Provide the [x, y] coordinate of the cell's center where the given text is located.  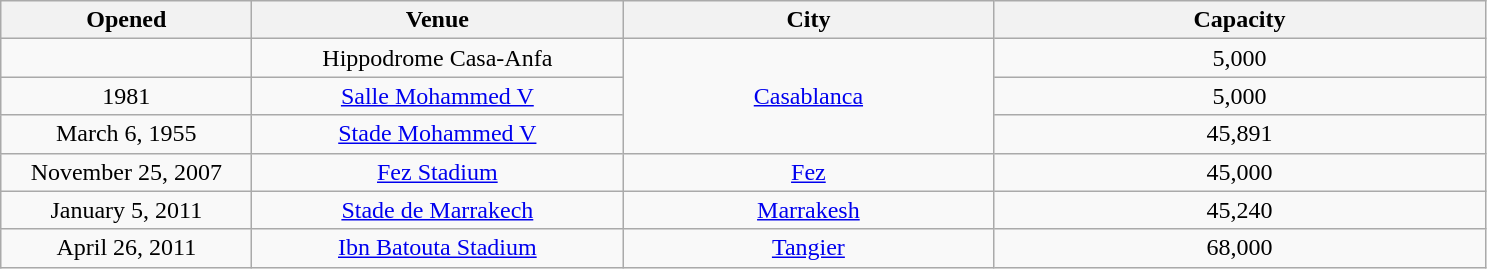
Ibn Batouta Stadium [438, 248]
68,000 [1240, 248]
Venue [438, 20]
Capacity [1240, 20]
45,000 [1240, 172]
45,891 [1240, 134]
Fez Stadium [438, 172]
Fez [808, 172]
Opened [126, 20]
Salle Mohammed V [438, 96]
Casablanca [808, 96]
45,240 [1240, 210]
Marrakesh [808, 210]
Stade Mohammed V [438, 134]
January 5, 2011 [126, 210]
Tangier [808, 248]
Stade de Marrakech [438, 210]
1981 [126, 96]
April 26, 2011 [126, 248]
Hippodrome Casa-Anfa [438, 58]
City [808, 20]
November 25, 2007 [126, 172]
March 6, 1955 [126, 134]
